Output the [X, Y] coordinate of the center of the cell containing the given text.  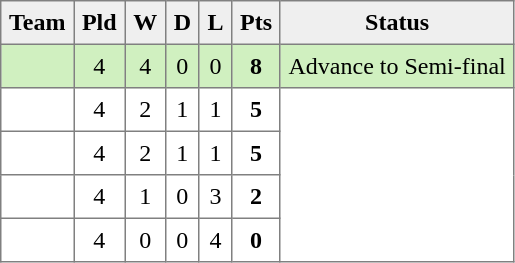
Pld [100, 23]
8 [256, 66]
3 [216, 197]
Pts [256, 23]
Advance to Semi-final [397, 66]
D [182, 23]
W [145, 23]
L [216, 23]
Status [397, 23]
Team [38, 23]
